Find where the given text appears and provide that cell's center as [X, Y] coordinate. 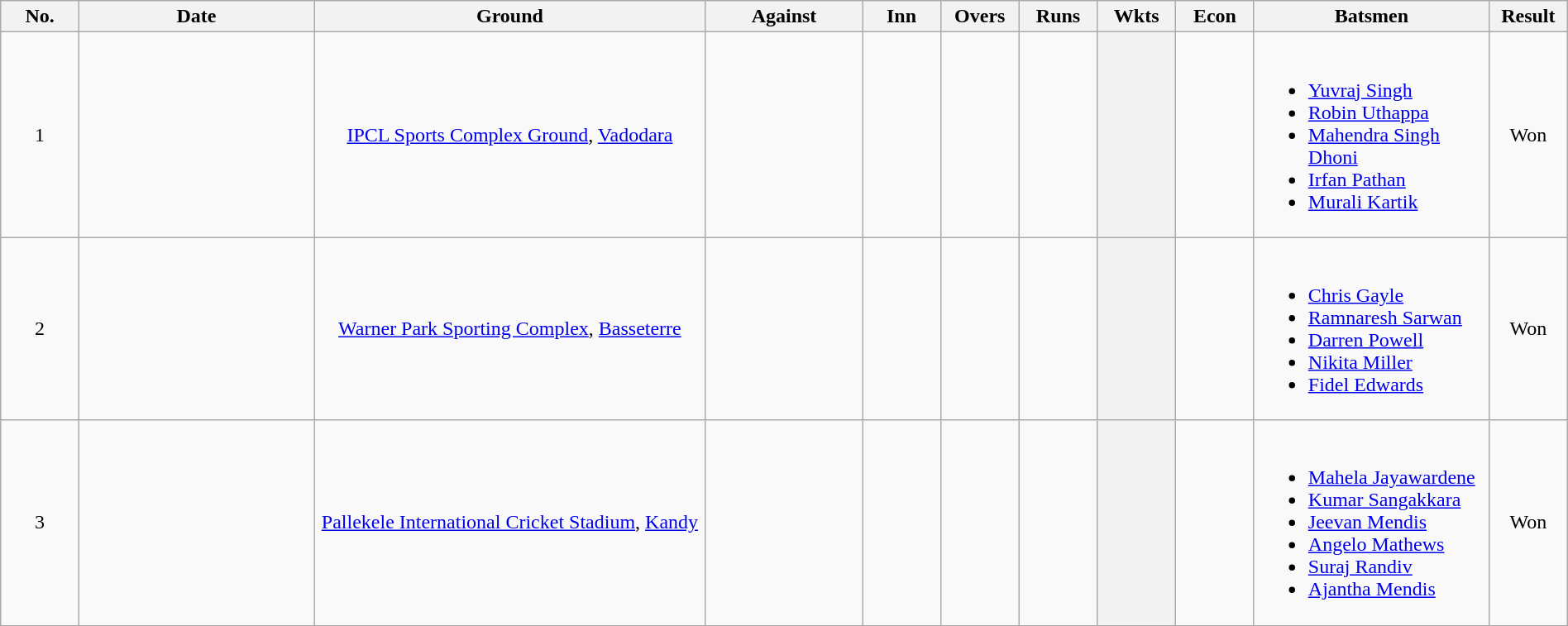
Warner Park Sporting Complex, Basseterre [510, 329]
Ground [510, 17]
Against [784, 17]
Pallekele International Cricket Stadium, Kandy [510, 523]
No. [40, 17]
1 [40, 135]
2 [40, 329]
Inn [901, 17]
Chris GayleRamnaresh SarwanDarren PowellNikita MillerFidel Edwards [1371, 329]
Runs [1059, 17]
Econ [1216, 17]
Overs [979, 17]
Batsmen [1371, 17]
IPCL Sports Complex Ground, Vadodara [510, 135]
Wkts [1136, 17]
Date [196, 17]
Mahela JayawardeneKumar SangakkaraJeevan MendisAngelo MathewsSuraj RandivAjantha Mendis [1371, 523]
3 [40, 523]
Result [1528, 17]
Yuvraj SinghRobin UthappaMahendra Singh DhoniIrfan PathanMurali Kartik [1371, 135]
